Identify which cell holds the provided text, then report its (x, y) central coordinate. 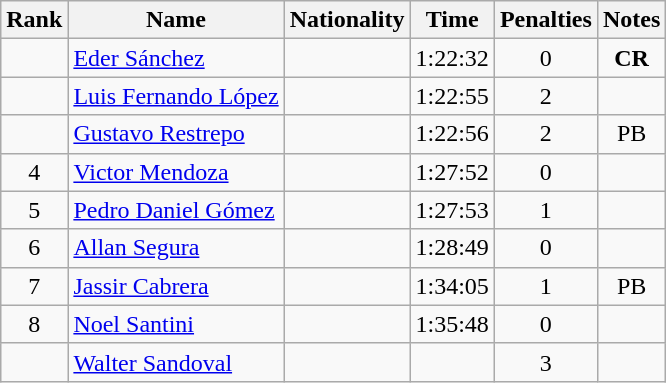
4 (34, 172)
Victor Mendoza (176, 172)
1:22:55 (452, 96)
Rank (34, 20)
Name (176, 20)
Nationality (347, 20)
1:27:52 (452, 172)
Allan Segura (176, 248)
Jassir Cabrera (176, 286)
1:35:48 (452, 324)
Luis Fernando López (176, 96)
8 (34, 324)
1:28:49 (452, 248)
CR (631, 58)
6 (34, 248)
7 (34, 286)
Notes (631, 20)
Gustavo Restrepo (176, 134)
1:27:53 (452, 210)
5 (34, 210)
1:22:56 (452, 134)
Penalties (546, 20)
Time (452, 20)
1:22:32 (452, 58)
Eder Sánchez (176, 58)
3 (546, 362)
1:34:05 (452, 286)
Walter Sandoval (176, 362)
Noel Santini (176, 324)
Pedro Daniel Gómez (176, 210)
